Extract the [x, y] coordinate from the center of the cell holding the provided text.  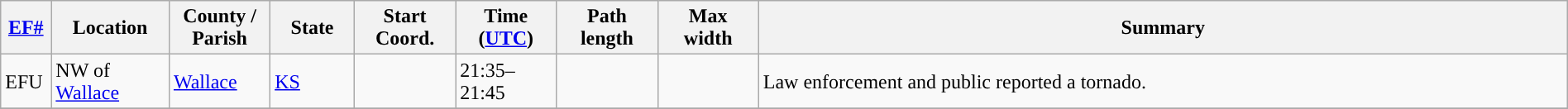
Law enforcement and public reported a tornado. [1163, 81]
NW of Wallace [111, 81]
Location [111, 28]
KS [313, 81]
Time (UTC) [506, 28]
Summary [1163, 28]
County / Parish [219, 28]
Path length [607, 28]
EF# [26, 28]
Wallace [219, 81]
21:35–21:45 [506, 81]
Max width [708, 28]
Start Coord. [404, 28]
EFU [26, 81]
State [313, 28]
